Identify which cell holds the provided text, then report its (X, Y) central coordinate. 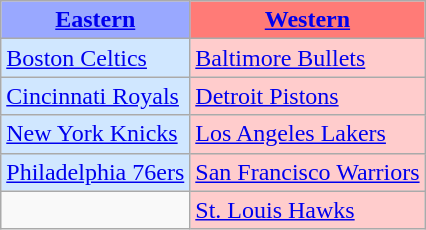
Western (308, 20)
Eastern (96, 20)
Detroit Pistons (308, 96)
Los Angeles Lakers (308, 134)
Cincinnati Royals (96, 96)
St. Louis Hawks (308, 210)
Philadelphia 76ers (96, 172)
Boston Celtics (96, 58)
Baltimore Bullets (308, 58)
New York Knicks (96, 134)
San Francisco Warriors (308, 172)
